Extract the [X, Y] coordinate from the center of the cell holding the provided text.  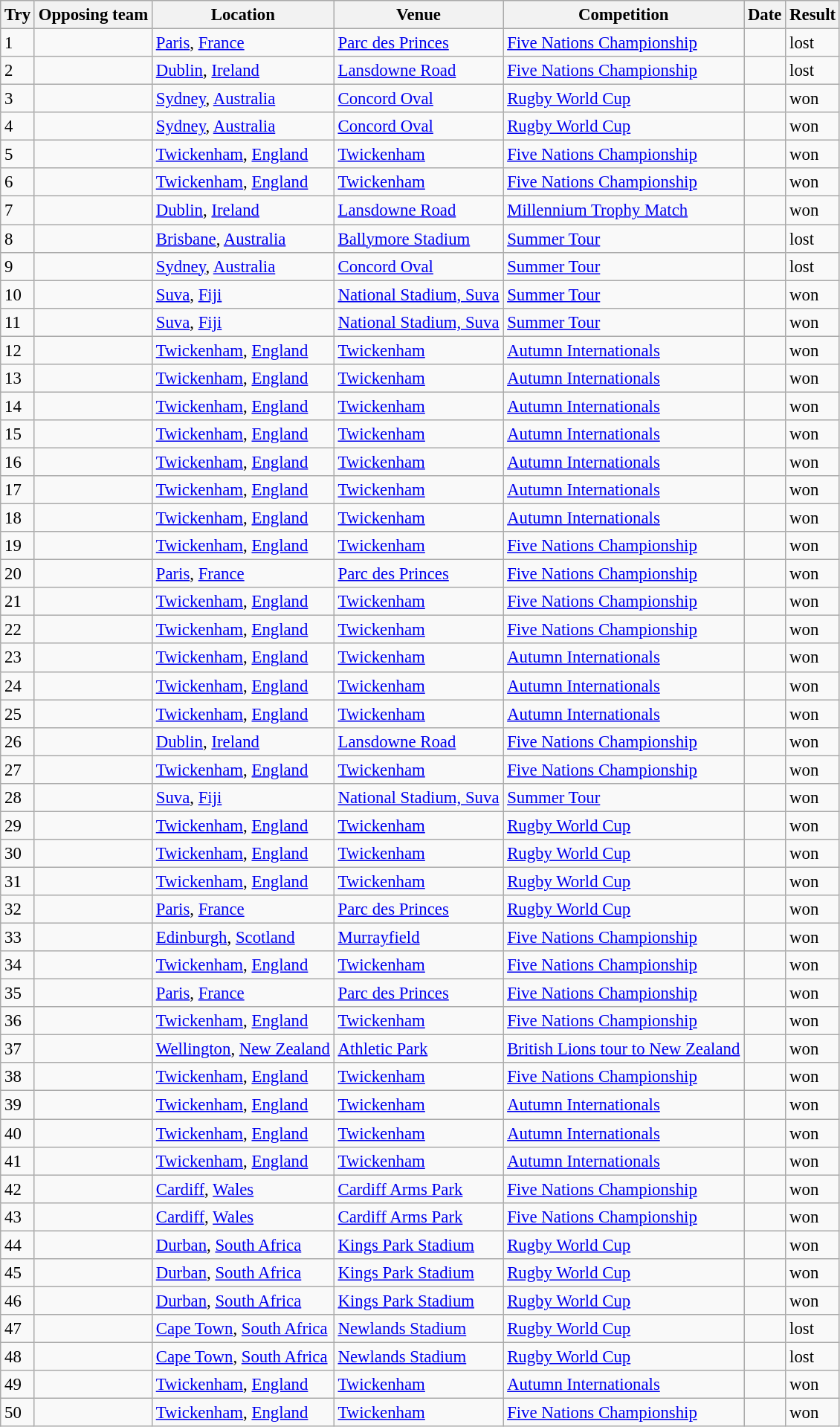
28 [18, 798]
13 [18, 379]
21 [18, 602]
Opposing team [93, 15]
36 [18, 1021]
Wellington, New Zealand [242, 1049]
6 [18, 182]
Millennium Trophy Match [624, 210]
37 [18, 1049]
8 [18, 239]
24 [18, 686]
Venue [419, 15]
1 [18, 43]
Murrayfield [419, 938]
42 [18, 1189]
44 [18, 1245]
Location [242, 15]
50 [18, 1413]
34 [18, 965]
4 [18, 126]
49 [18, 1385]
Brisbane, Australia [242, 239]
10 [18, 294]
20 [18, 574]
17 [18, 490]
Date [765, 15]
British Lions tour to New Zealand [624, 1049]
48 [18, 1356]
Competition [624, 15]
Athletic Park [419, 1049]
12 [18, 350]
45 [18, 1273]
Edinburgh, Scotland [242, 938]
15 [18, 434]
3 [18, 99]
14 [18, 406]
Ballymore Stadium [419, 239]
30 [18, 854]
46 [18, 1301]
2 [18, 71]
39 [18, 1105]
26 [18, 741]
25 [18, 714]
19 [18, 546]
29 [18, 825]
16 [18, 462]
9 [18, 266]
22 [18, 630]
Result [813, 15]
32 [18, 909]
35 [18, 993]
31 [18, 881]
40 [18, 1133]
7 [18, 210]
41 [18, 1161]
5 [18, 155]
11 [18, 322]
47 [18, 1329]
33 [18, 938]
23 [18, 658]
27 [18, 770]
Try [18, 15]
38 [18, 1078]
18 [18, 518]
43 [18, 1217]
